Search for the cell housing the specified text and yield its [X, Y] center coordinate. 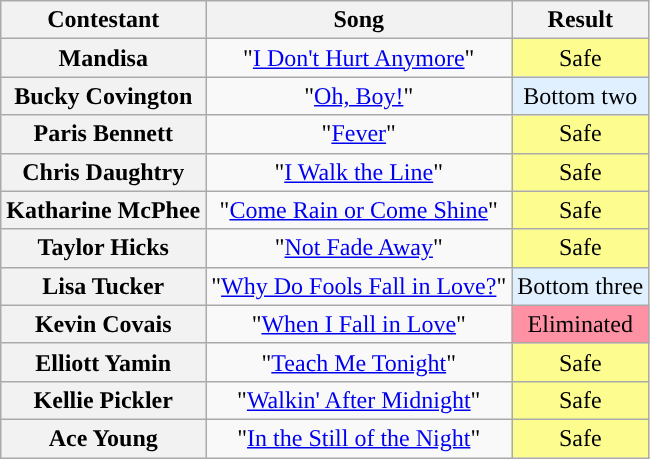
Song [359, 20]
Kellie Pickler [104, 400]
Eliminated [580, 324]
Contestant [104, 20]
Elliott Yamin [104, 362]
"Teach Me Tonight" [359, 362]
Katharine McPhee [104, 210]
"Fever" [359, 134]
Result [580, 20]
Bucky Covington [104, 96]
"Not Fade Away" [359, 248]
Mandisa [104, 58]
"I Don't Hurt Anymore" [359, 58]
"Walkin' After Midnight" [359, 400]
Taylor Hicks [104, 248]
"I Walk the Line" [359, 172]
"In the Still of the Night" [359, 438]
"When I Fall in Love" [359, 324]
Bottom two [580, 96]
"Come Rain or Come Shine" [359, 210]
Chris Daughtry [104, 172]
"Why Do Fools Fall in Love?" [359, 286]
Bottom three [580, 286]
Ace Young [104, 438]
Paris Bennett [104, 134]
"Oh, Boy!" [359, 96]
Lisa Tucker [104, 286]
Kevin Covais [104, 324]
